For the text-containing cell, return its midpoint in (x, y) coordinate format. 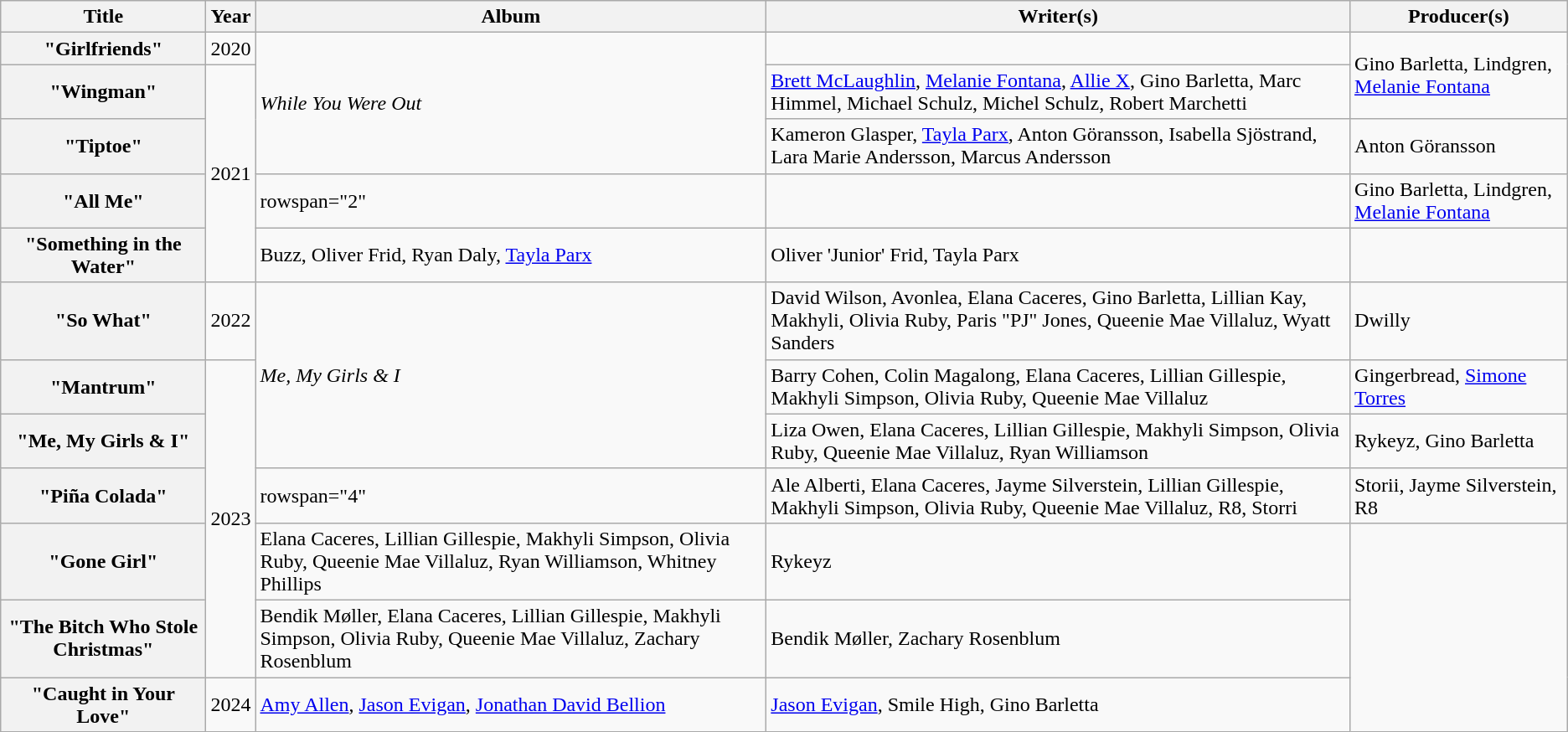
David Wilson, Avonlea, Elana Caceres, Gino Barletta, Lillian Kay, Makhyli, Olivia Ruby, Paris "PJ" Jones, Queenie Mae Villaluz, Wyatt Sanders (1059, 321)
While You Were Out (511, 103)
"Something in the Water" (104, 255)
"Me, My Girls & I" (104, 441)
2024 (231, 704)
"Piña Colada" (104, 496)
"Caught in Your Love" (104, 704)
"Girlfriends" (104, 49)
Amy Allen, Jason Evigan, Jonathan David Bellion (511, 704)
"So What" (104, 321)
Ale Alberti, Elana Caceres, Jayme Silverstein, Lillian Gillespie, Makhyli Simpson, Olivia Ruby, Queenie Mae Villaluz, R8, Storri (1059, 496)
"Tiptoe" (104, 146)
2020 (231, 49)
Gingerbread, Simone Torres (1459, 387)
Bendik Møller, Elana Caceres, Lillian Gillespie, Makhyli Simpson, Olivia Ruby, Queenie Mae Villaluz, Zachary Rosenblum (511, 638)
Storii, Jayme Silverstein, R8 (1459, 496)
Title (104, 17)
2023 (231, 518)
rowspan="2" (511, 201)
Anton Göransson (1459, 146)
Elana Caceres, Lillian Gillespie, Makhyli Simpson, Olivia Ruby, Queenie Mae Villaluz, Ryan Williamson, Whitney Phillips (511, 561)
"All Me" (104, 201)
Liza Owen, Elana Caceres, Lillian Gillespie, Makhyli Simpson, Olivia Ruby, Queenie Mae Villaluz, Ryan Williamson (1059, 441)
Rykeyz, Gino Barletta (1459, 441)
"Gone Girl" (104, 561)
"Mantrum" (104, 387)
Barry Cohen, Colin Magalong, Elana Caceres, Lillian Gillespie, Makhyli Simpson, Olivia Ruby, Queenie Mae Villaluz (1059, 387)
Album (511, 17)
Rykeyz (1059, 561)
Me, My Girls & I (511, 375)
Producer(s) (1459, 17)
2021 (231, 173)
Buzz, Oliver Frid, Ryan Daly, Tayla Parx (511, 255)
Year (231, 17)
2022 (231, 321)
"The Bitch Who Stole Christmas" (104, 638)
Dwilly (1459, 321)
Brett McLaughlin, Melanie Fontana, Allie X, Gino Barletta, Marc Himmel, Michael Schulz, Michel Schulz, Robert Marchetti (1059, 92)
Kameron Glasper, Tayla Parx, Anton Göransson, Isabella Sjöstrand, Lara Marie Andersson, Marcus Andersson (1059, 146)
Bendik Møller, Zachary Rosenblum (1059, 638)
"Wingman" (104, 92)
Jason Evigan, Smile High, Gino Barletta (1059, 704)
Oliver 'Junior' Frid, Tayla Parx (1059, 255)
rowspan="4" (511, 496)
Writer(s) (1059, 17)
